For the text-containing cell, return its midpoint in [X, Y] coordinate format. 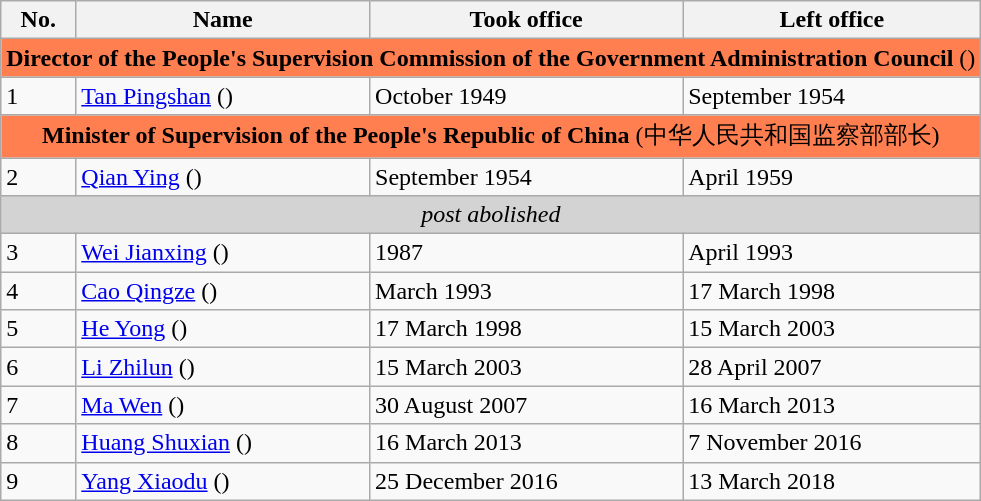
April 1993 [832, 253]
1 [38, 96]
7 November 2016 [832, 443]
Cao Qingze () [223, 291]
1987 [526, 253]
7 [38, 405]
Director of the People's Supervision Commission of the Government Administration Council () [491, 58]
8 [38, 443]
30 August 2007 [526, 405]
2 [38, 177]
Took office [526, 20]
5 [38, 329]
No. [38, 20]
Yang Xiaodu () [223, 481]
6 [38, 367]
Tan Pingshan () [223, 96]
9 [38, 481]
Minister of Supervision of the People's Republic of China (中华人民共和国监察部部长) [491, 136]
4 [38, 291]
3 [38, 253]
25 December 2016 [526, 481]
28 April 2007 [832, 367]
He Yong () [223, 329]
Name [223, 20]
Qian Ying () [223, 177]
post abolished [491, 215]
13 March 2018 [832, 481]
March 1993 [526, 291]
Huang Shuxian () [223, 443]
Wei Jianxing () [223, 253]
Li Zhilun () [223, 367]
Left office [832, 20]
October 1949 [526, 96]
Ma Wen () [223, 405]
April 1959 [832, 177]
